Scan for the cell matching the given text and deliver its (X, Y) coordinate at center. 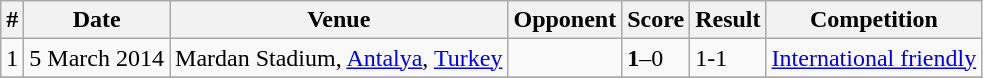
Score (656, 20)
1–0 (656, 58)
Mardan Stadium, Antalya, Turkey (339, 58)
1 (12, 58)
# (12, 20)
Date (97, 20)
Venue (339, 20)
5 March 2014 (97, 58)
1-1 (728, 58)
Opponent (565, 20)
Competition (874, 20)
International friendly (874, 58)
Result (728, 20)
